Determine the [x, y] coordinate at the center of the cell enclosing the given text.  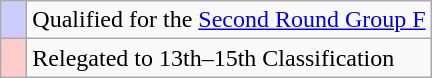
Qualified for the Second Round Group F [229, 20]
Relegated to 13th–15th Classification [229, 58]
